Search for the cell housing the specified text and yield its [X, Y] center coordinate. 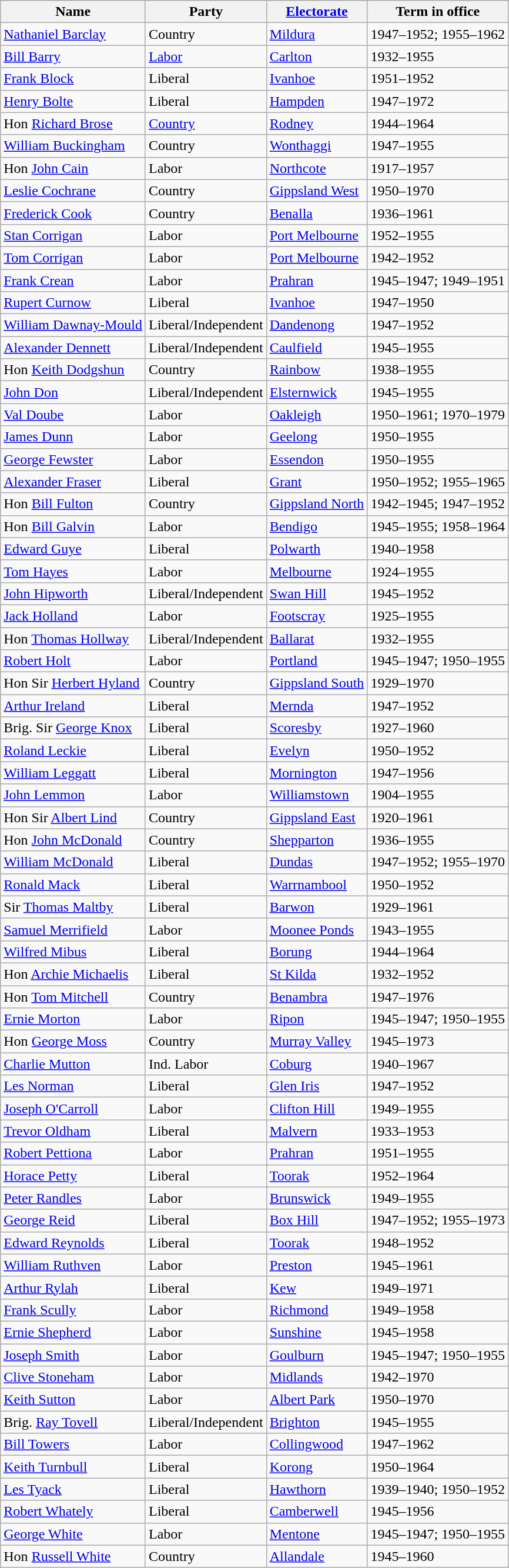
Tom Hayes [73, 571]
Portland [317, 661]
1950–1964 [438, 1467]
Ernie Shepherd [73, 1332]
Trevor Oldham [73, 1131]
Hon Archie Michaelis [73, 974]
1951–1955 [438, 1153]
Elsternwick [317, 392]
1945–1958 [438, 1332]
Hon Tom Mitchell [73, 997]
Gippsland East [317, 818]
Hon Thomas Hollway [73, 638]
Name [73, 12]
Gippsland West [317, 191]
1947–1952; 1955–1970 [438, 862]
1940–1967 [438, 1064]
Barwon [317, 907]
1942–1970 [438, 1377]
1947–1950 [438, 303]
Tom Corrigan [73, 258]
Preston [317, 1265]
George Fewster [73, 459]
Murray Valley [317, 1042]
1951–1952 [438, 79]
Term in office [438, 12]
Bill Towers [73, 1444]
William Leggatt [73, 773]
Borung [317, 952]
1947–1976 [438, 997]
1939–1940; 1950–1952 [438, 1489]
1950–1961; 1970–1979 [438, 415]
Wonthaggi [317, 146]
1940–1958 [438, 549]
Brig. Sir George Knox [73, 728]
Ind. Labor [206, 1064]
Hon Sir Herbert Hyland [73, 683]
1920–1961 [438, 818]
Northcote [317, 168]
1933–1953 [438, 1131]
Arthur Ireland [73, 706]
Brunswick [317, 1198]
Oakleigh [317, 415]
Horace Petty [73, 1176]
Hon Keith Dodgshun [73, 370]
1948–1952 [438, 1243]
1945–1961 [438, 1265]
Alexander Dennett [73, 348]
Ernie Morton [73, 1019]
St Kilda [317, 974]
Mornington [317, 773]
Collingwood [317, 1444]
1949–1958 [438, 1310]
John Lemmon [73, 795]
Hon John Cain [73, 168]
Benalla [317, 213]
Warrnambool [317, 885]
1945–1955; 1958–1964 [438, 526]
John Hipworth [73, 593]
William Ruthven [73, 1265]
1929–1970 [438, 683]
1924–1955 [438, 571]
1947–1952; 1955–1973 [438, 1220]
1947–1956 [438, 773]
1947–1952; 1955–1962 [438, 34]
1952–1964 [438, 1176]
1945–1973 [438, 1042]
Melbourne [317, 571]
1942–1945; 1947–1952 [438, 504]
William Dawnay-Mould [73, 325]
Frank Scully [73, 1310]
1942–1952 [438, 258]
Dundas [317, 862]
Hon Sir Albert Lind [73, 818]
Scoresby [317, 728]
Frank Block [73, 79]
Ballarat [317, 638]
Dandenong [317, 325]
Geelong [317, 437]
Charlie Mutton [73, 1064]
Les Tyack [73, 1489]
Evelyn [317, 750]
Glen Iris [317, 1086]
1929–1961 [438, 907]
Camberwell [317, 1512]
Keith Sutton [73, 1400]
Frank Crean [73, 281]
Mernda [317, 706]
Sir Thomas Maltby [73, 907]
James Dunn [73, 437]
1936–1961 [438, 213]
Grant [317, 482]
Peter Randles [73, 1198]
Shepparton [317, 840]
1943–1955 [438, 929]
1945–1960 [438, 1556]
Ripon [317, 1019]
Leslie Cochrane [73, 191]
Joseph Smith [73, 1355]
Arthur Rylah [73, 1287]
Robert Holt [73, 661]
1936–1955 [438, 840]
1925–1955 [438, 616]
Rodney [317, 124]
1945–1952 [438, 593]
Roland Leckie [73, 750]
Brighton [317, 1422]
Joseph O'Carroll [73, 1109]
Williamstown [317, 795]
1945–1947; 1949–1951 [438, 281]
Hon Russell White [73, 1556]
Hon John McDonald [73, 840]
Swan Hill [317, 593]
Benambra [317, 997]
Albert Park [317, 1400]
Henry Bolte [73, 101]
Val Doube [73, 415]
1938–1955 [438, 370]
Hon George Moss [73, 1042]
John Don [73, 392]
Samuel Merrifield [73, 929]
Frederick Cook [73, 213]
Bendigo [317, 526]
Rupert Curnow [73, 303]
Moonee Ponds [317, 929]
George Reid [73, 1220]
1952–1955 [438, 235]
Caulfield [317, 348]
William Buckingham [73, 146]
Rainbow [317, 370]
Mildura [317, 34]
Bill Barry [73, 56]
Hawthorn [317, 1489]
Richmond [317, 1310]
Box Hill [317, 1220]
Clive Stoneham [73, 1377]
Gippsland South [317, 683]
Clifton Hill [317, 1109]
1947–1972 [438, 101]
Edward Guye [73, 549]
Jack Holland [73, 616]
1927–1960 [438, 728]
William McDonald [73, 862]
Kew [317, 1287]
Hon Bill Galvin [73, 526]
Sunshine [317, 1332]
Coburg [317, 1064]
Hon Richard Brose [73, 124]
Stan Corrigan [73, 235]
1904–1955 [438, 795]
1947–1962 [438, 1444]
Korong [317, 1467]
Electorate [317, 12]
1932–1952 [438, 974]
Essendon [317, 459]
Nathaniel Barclay [73, 34]
1950–1952; 1955–1965 [438, 482]
Keith Turnbull [73, 1467]
Brig. Ray Tovell [73, 1422]
Gippsland North [317, 504]
1947–1955 [438, 146]
Robert Pettiona [73, 1153]
1949–1971 [438, 1287]
Robert Whately [73, 1512]
Hampden [317, 101]
Carlton [317, 56]
Hon Bill Fulton [73, 504]
Alexander Fraser [73, 482]
Wilfred Mibus [73, 952]
Party [206, 12]
1945–1956 [438, 1512]
George White [73, 1534]
Edward Reynolds [73, 1243]
Malvern [317, 1131]
Goulburn [317, 1355]
Allandale [317, 1556]
Ronald Mack [73, 885]
Les Norman [73, 1086]
Footscray [317, 616]
Mentone [317, 1534]
1917–1957 [438, 168]
Polwarth [317, 549]
Midlands [317, 1377]
